Locate the cell with the specified text and output its [x, y] center coordinate. 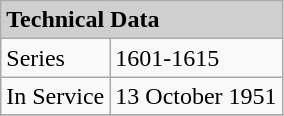
Series [56, 58]
Technical Data [142, 20]
13 October 1951 [196, 96]
1601-1615 [196, 58]
In Service [56, 96]
